Return the (X, Y) coordinate for the center point of the cell that contains the specified text.  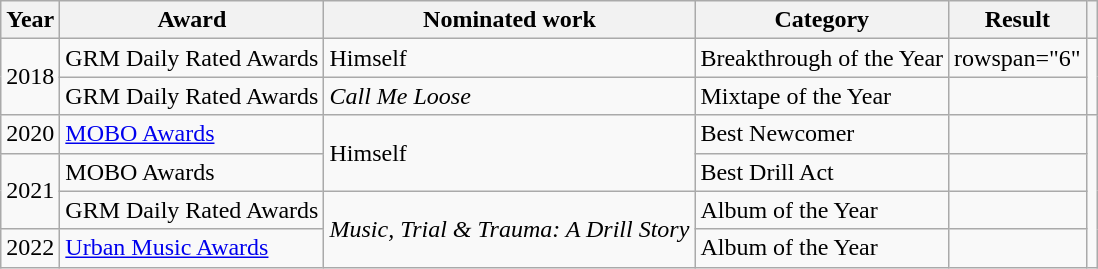
Best Newcomer (822, 134)
rowspan="6" (1018, 58)
Category (822, 20)
Best Drill Act (822, 172)
Mixtape of the Year (822, 96)
Music, Trial & Trauma: A Drill Story (510, 229)
Result (1018, 20)
Award (192, 20)
2020 (30, 134)
2018 (30, 77)
Call Me Loose (510, 96)
Breakthrough of the Year (822, 58)
2021 (30, 191)
Urban Music Awards (192, 248)
Year (30, 20)
2022 (30, 248)
Nominated work (510, 20)
